Detect which cell encompasses the target text, then output its (X, Y) center coordinate. 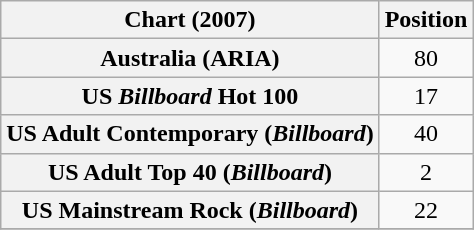
17 (426, 96)
Chart (2007) (190, 20)
80 (426, 58)
Position (426, 20)
2 (426, 172)
Australia (ARIA) (190, 58)
US Adult Contemporary (Billboard) (190, 134)
40 (426, 134)
US Mainstream Rock (Billboard) (190, 210)
US Billboard Hot 100 (190, 96)
US Adult Top 40 (Billboard) (190, 172)
22 (426, 210)
